Return (x, y) of the center of cell containing provided text 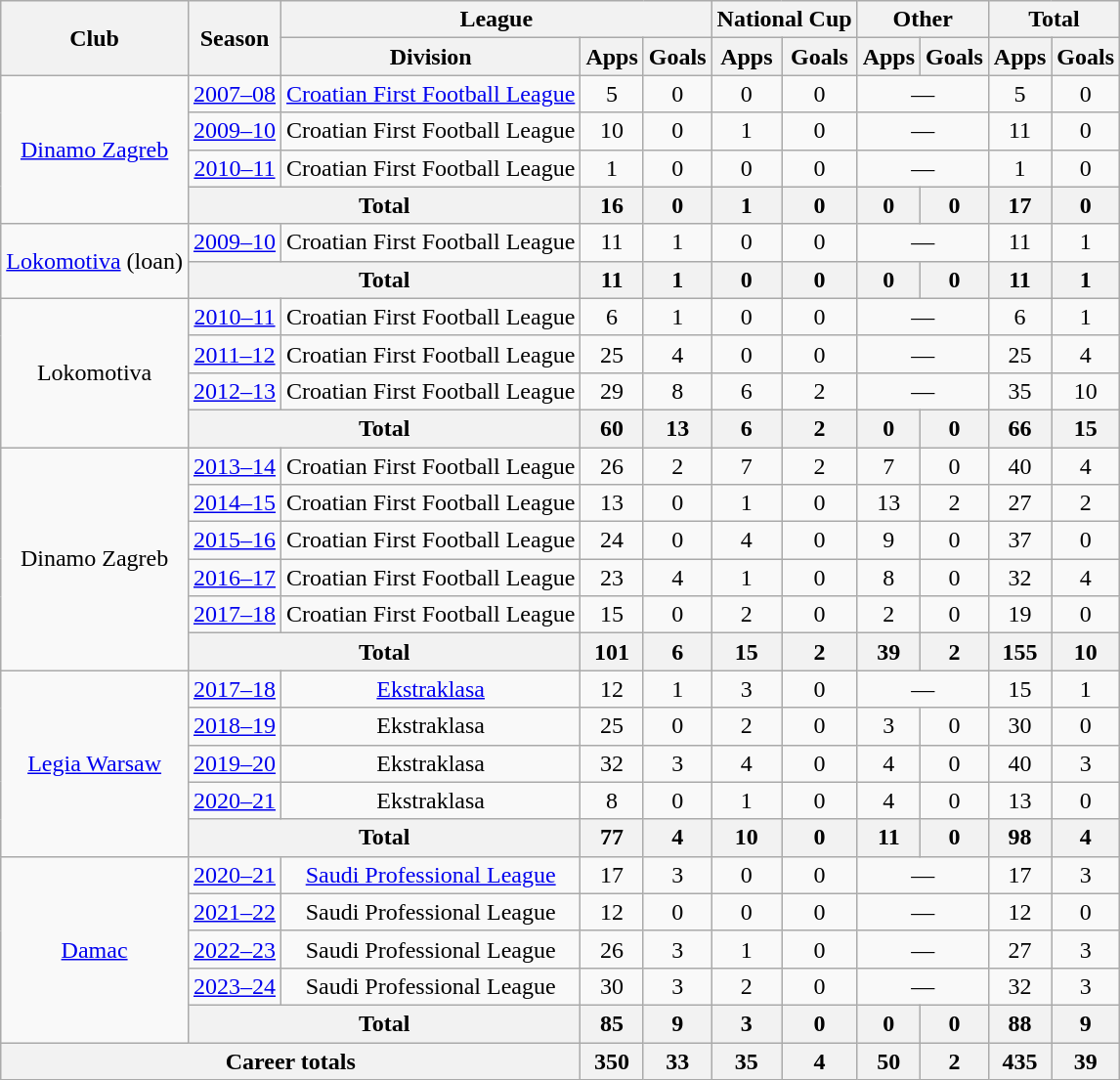
Lokomotiva (95, 372)
2016–17 (235, 578)
2012–13 (235, 391)
101 (612, 652)
Club (95, 38)
77 (612, 838)
24 (612, 540)
2018–19 (235, 726)
2022–23 (235, 949)
Career totals (291, 1060)
2007–08 (235, 94)
Lokomotiva (loan) (95, 261)
National Cup (784, 20)
Division (431, 57)
60 (612, 428)
435 (1019, 1060)
2014–15 (235, 503)
19 (1019, 615)
88 (1019, 1023)
2015–16 (235, 540)
37 (1019, 540)
23 (612, 578)
2021–22 (235, 912)
2023–24 (235, 986)
16 (612, 205)
33 (677, 1060)
155 (1019, 652)
50 (888, 1060)
Damac (95, 949)
2013–14 (235, 466)
85 (612, 1023)
29 (612, 391)
Season (235, 38)
Other (923, 20)
66 (1019, 428)
2011–12 (235, 354)
Legia Warsaw (95, 763)
350 (612, 1060)
League (496, 20)
2019–20 (235, 763)
98 (1019, 838)
